Capture the cell that displays the provided text and extract its (X, Y) central coordinate. 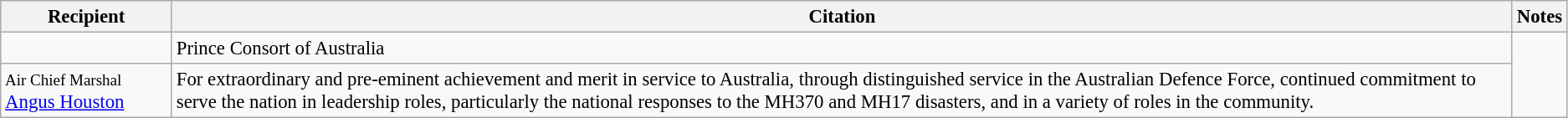
Air Chief Marshal Angus Houston (87, 90)
Citation (842, 17)
Recipient (87, 17)
Prince Consort of Australia (842, 49)
Notes (1540, 17)
